Search for the cell housing the specified text and yield its [X, Y] center coordinate. 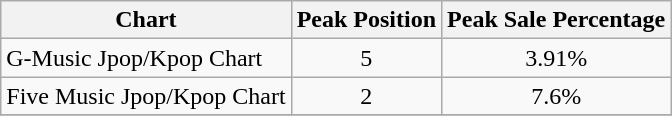
7.6% [556, 96]
5 [366, 58]
2 [366, 96]
Five Music Jpop/Kpop Chart [146, 96]
G-Music Jpop/Kpop Chart [146, 58]
Chart [146, 20]
3.91% [556, 58]
Peak Sale Percentage [556, 20]
Peak Position [366, 20]
